For the text-containing cell, return its midpoint in (X, Y) coordinate format. 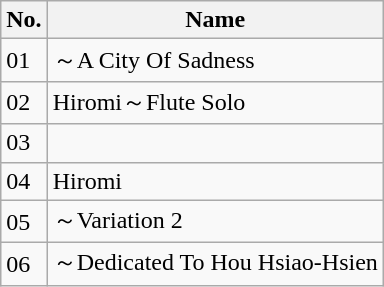
Hiromi～Flute Solo (215, 102)
01 (24, 60)
～Variation 2 (215, 222)
No. (24, 20)
～A City Of Sadness (215, 60)
Hiromi (215, 181)
04 (24, 181)
06 (24, 264)
05 (24, 222)
Name (215, 20)
02 (24, 102)
～Dedicated To Hou Hsiao-Hsien (215, 264)
03 (24, 143)
